Locate the cell with the specified text and output its [X, Y] center coordinate. 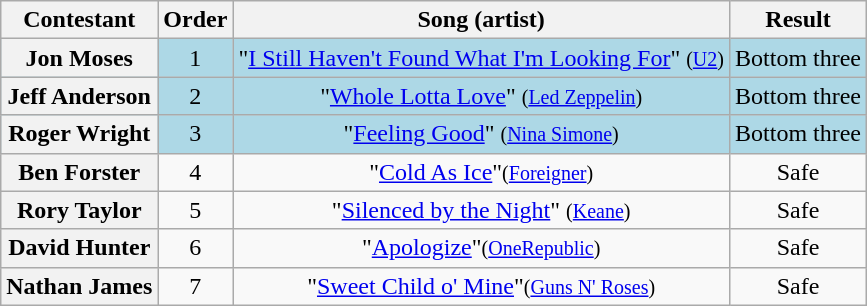
Result [798, 20]
Song (artist) [482, 20]
"Whole Lotta Love" (Led Zeppelin) [482, 96]
"Apologize"(OneRepublic) [482, 248]
Order [196, 20]
4 [196, 172]
Roger Wright [80, 134]
3 [196, 134]
1 [196, 58]
"Feeling Good" (Nina Simone) [482, 134]
Jon Moses [80, 58]
Ben Forster [80, 172]
Nathan James [80, 286]
David Hunter [80, 248]
5 [196, 210]
2 [196, 96]
"Sweet Child o' Mine"(Guns N' Roses) [482, 286]
Contestant [80, 20]
7 [196, 286]
Rory Taylor [80, 210]
6 [196, 248]
"I Still Haven't Found What I'm Looking For" (U2) [482, 58]
Jeff Anderson [80, 96]
"Cold As Ice"(Foreigner) [482, 172]
"Silenced by the Night" (Keane) [482, 210]
